From the cell containing the given text, extract its center point as [x, y] coordinate. 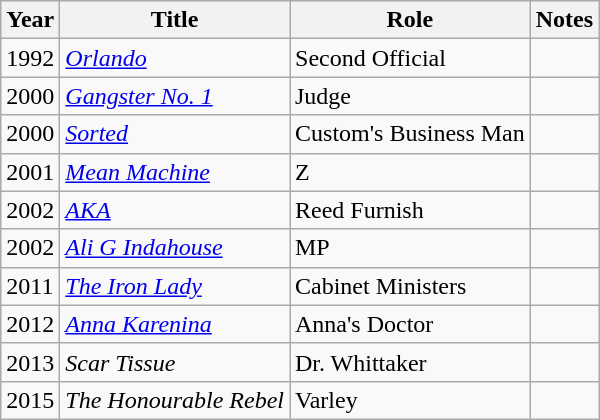
1992 [30, 58]
Year [30, 20]
2013 [30, 362]
Orlando [175, 58]
2012 [30, 324]
Varley [410, 400]
Cabinet Ministers [410, 286]
AKA [175, 210]
Z [410, 172]
The Honourable Rebel [175, 400]
Notes [564, 20]
Ali G Indahouse [175, 248]
Anna Karenina [175, 324]
Custom's Business Man [410, 134]
Title [175, 20]
Judge [410, 96]
2015 [30, 400]
Sorted [175, 134]
Scar Tissue [175, 362]
Second Official [410, 58]
Reed Furnish [410, 210]
2011 [30, 286]
Mean Machine [175, 172]
2001 [30, 172]
Role [410, 20]
MP [410, 248]
Gangster No. 1 [175, 96]
Anna's Doctor [410, 324]
The Iron Lady [175, 286]
Dr. Whittaker [410, 362]
